From the cell containing the given text, extract its center point as [X, Y] coordinate. 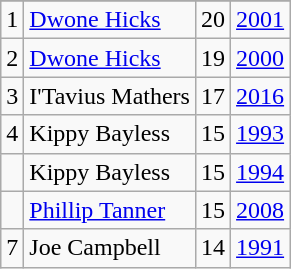
1991 [260, 248]
2001 [260, 20]
20 [212, 20]
1 [12, 20]
1994 [260, 172]
2016 [260, 96]
3 [12, 96]
14 [212, 248]
4 [12, 134]
Phillip Tanner [110, 210]
7 [12, 248]
19 [212, 58]
2000 [260, 58]
2 [12, 58]
17 [212, 96]
I'Tavius Mathers [110, 96]
2008 [260, 210]
Joe Campbell [110, 248]
1993 [260, 134]
